Provide the [X, Y] coordinate of the cell's center where the given text is located.  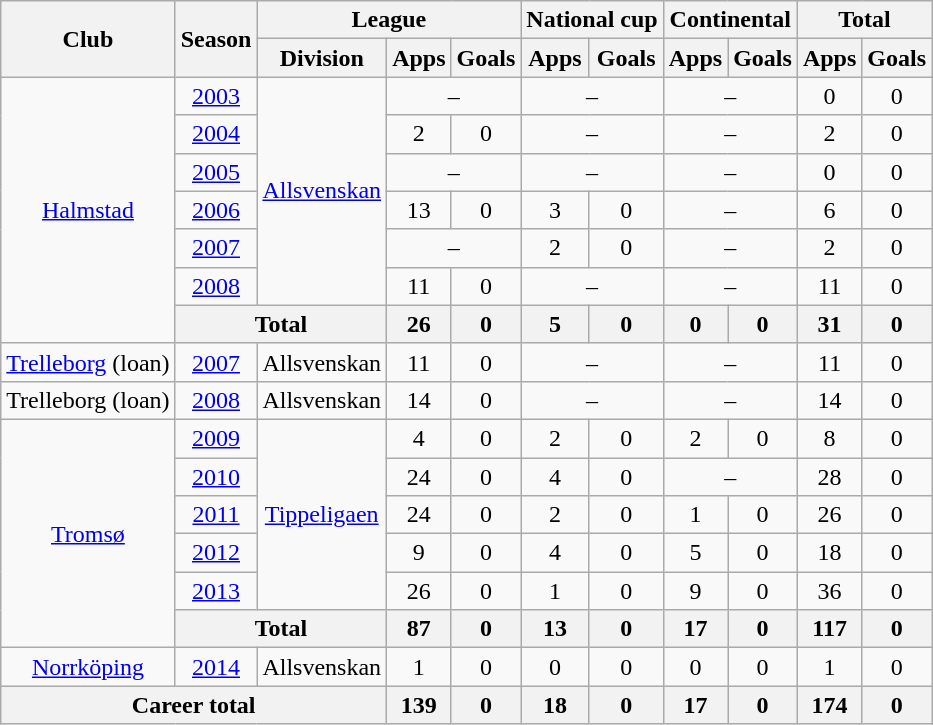
2012 [216, 553]
3 [555, 210]
Continental [730, 20]
28 [829, 477]
2014 [216, 667]
Norrköping [88, 667]
2009 [216, 438]
Division [322, 58]
2011 [216, 515]
National cup [592, 20]
31 [829, 324]
Season [216, 39]
Tippeligaen [322, 514]
139 [419, 705]
Club [88, 39]
Halmstad [88, 210]
2004 [216, 134]
Tromsø [88, 533]
League [389, 20]
6 [829, 210]
Career total [194, 705]
2003 [216, 96]
87 [419, 629]
2005 [216, 172]
36 [829, 591]
2010 [216, 477]
8 [829, 438]
174 [829, 705]
2013 [216, 591]
2006 [216, 210]
117 [829, 629]
